Locate the cell with the specified text and output its (x, y) center coordinate. 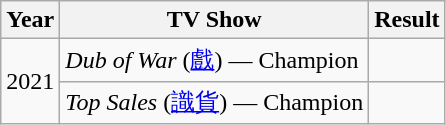
Year (30, 20)
Top Sales (識貨) — Champion (214, 102)
2021 (30, 82)
TV Show (214, 20)
Result (407, 20)
Dub of War (戲) — Champion (214, 60)
